From the cell containing the given text, extract its center point as (X, Y) coordinate. 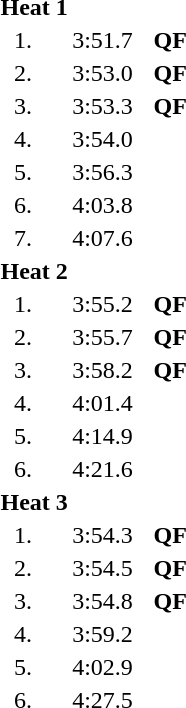
4:07.6 (102, 238)
3:54.8 (102, 601)
4:01.4 (102, 403)
4:03.8 (102, 205)
3:55.2 (102, 304)
3:59.2 (102, 634)
4:21.6 (102, 469)
3:56.3 (102, 172)
3:51.7 (102, 40)
3:54.3 (102, 535)
3:55.7 (102, 337)
3:54.5 (102, 568)
4:14.9 (102, 436)
3:53.0 (102, 73)
3:58.2 (102, 370)
3:53.3 (102, 106)
3:54.0 (102, 139)
4:02.9 (102, 667)
